Detect which cell encompasses the target text, then output its [X, Y] center coordinate. 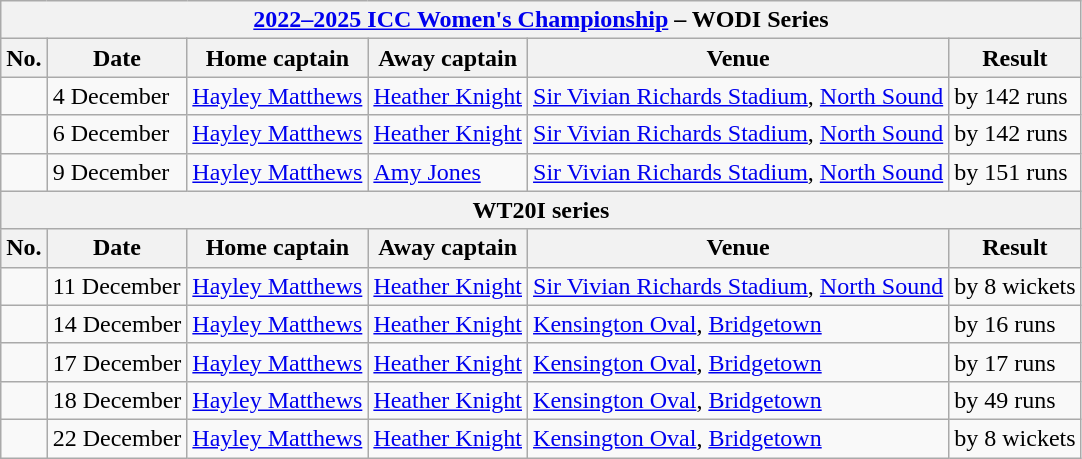
14 December [117, 324]
by 49 runs [1015, 400]
by 16 runs [1015, 324]
22 December [117, 438]
6 December [117, 134]
11 December [117, 286]
WT20I series [541, 210]
18 December [117, 400]
by 17 runs [1015, 362]
9 December [117, 172]
17 December [117, 362]
by 151 runs [1015, 172]
2022–2025 ICC Women's Championship – WODI Series [541, 20]
4 December [117, 96]
Amy Jones [448, 172]
